Output the (X, Y) coordinate of the center of the cell containing the given text.  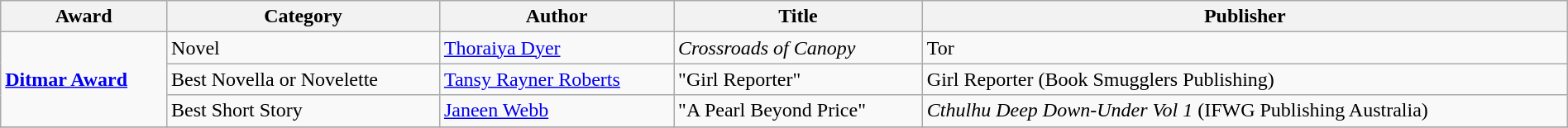
Cthulhu Deep Down-Under Vol 1 (IFWG Publishing Australia) (1245, 111)
Thoraiya Dyer (556, 48)
Crossroads of Canopy (799, 48)
Publisher (1245, 17)
"A Pearl Beyond Price" (799, 111)
Tor (1245, 48)
Girl Reporter (Book Smugglers Publishing) (1245, 79)
Author (556, 17)
Janeen Webb (556, 111)
Best Short Story (304, 111)
Category (304, 17)
Award (84, 17)
Tansy Rayner Roberts (556, 79)
Ditmar Award (84, 79)
Best Novella or Novelette (304, 79)
Title (799, 17)
Novel (304, 48)
"Girl Reporter" (799, 79)
